Return the (X, Y) coordinate for the center point of the cell that contains the specified text.  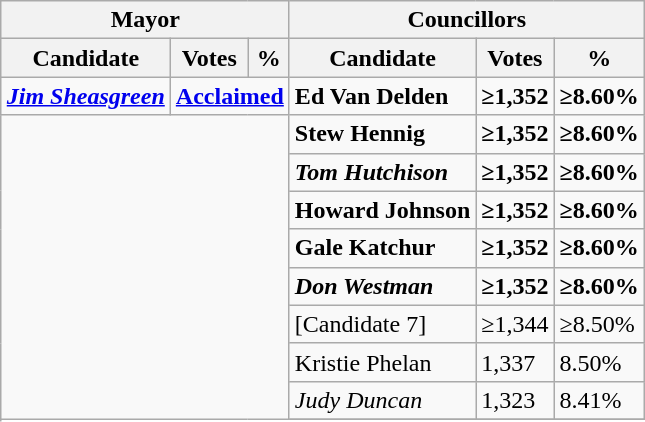
1,337 (515, 362)
Jim Sheasgreen (86, 96)
[Candidate 7] (382, 324)
Don Westman (382, 286)
Acclaimed (230, 96)
Howard Johnson (382, 210)
Mayor (145, 20)
≥1,344 (515, 324)
≥8.50% (599, 324)
Kristie Phelan (382, 362)
Gale Katchur (382, 248)
1,323 (515, 400)
8.50% (599, 362)
Ed Van Delden (382, 96)
Stew Hennig (382, 134)
8.41% (599, 400)
Councillors (466, 20)
Judy Duncan (382, 400)
Tom Hutchison (382, 172)
